Identify which cell holds the provided text, then report its [X, Y] central coordinate. 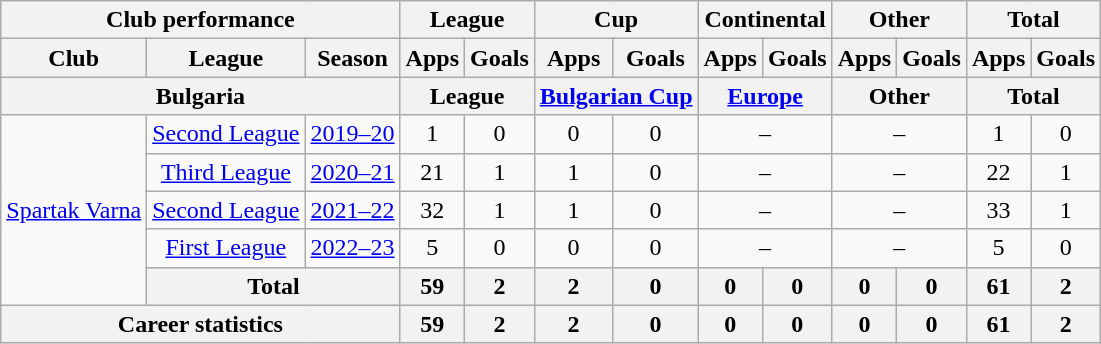
Bulgaria [200, 96]
2022–23 [352, 248]
33 [998, 210]
Continental [765, 20]
Club performance [200, 20]
Cup [616, 20]
Career statistics [200, 324]
First League [226, 248]
Spartak Varna [74, 210]
22 [998, 172]
2019–20 [352, 134]
Bulgarian Cup [616, 96]
32 [432, 210]
Club [74, 58]
Europe [765, 96]
Third League [226, 172]
2020–21 [352, 172]
2021–22 [352, 210]
Season [352, 58]
21 [432, 172]
